Search for the cell housing the specified text and yield its [x, y] center coordinate. 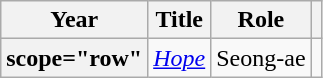
Role [261, 20]
Title [180, 20]
Year [74, 20]
scope="row" [74, 58]
Hope [180, 58]
Seong-ae [261, 58]
